From the cell containing the given text, extract its center point as (X, Y) coordinate. 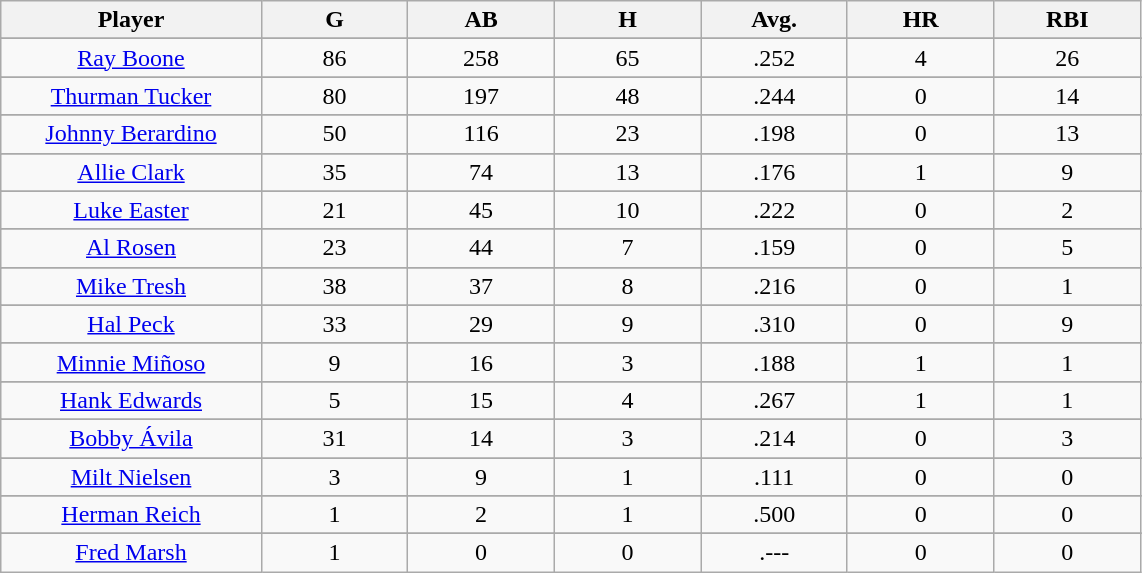
45 (482, 210)
.310 (774, 324)
Luke Easter (132, 210)
HR (920, 20)
74 (482, 172)
.222 (774, 210)
Johnny Berardino (132, 134)
Thurman Tucker (132, 96)
.176 (774, 172)
Al Rosen (132, 248)
.500 (774, 515)
86 (334, 58)
.198 (774, 134)
50 (334, 134)
AB (482, 20)
.252 (774, 58)
Fred Marsh (132, 553)
.244 (774, 96)
10 (628, 210)
31 (334, 438)
Bobby Ávila (132, 438)
Hal Peck (132, 324)
Ray Boone (132, 58)
258 (482, 58)
197 (482, 96)
Allie Clark (132, 172)
15 (482, 400)
116 (482, 134)
48 (628, 96)
Milt Nielsen (132, 477)
8 (628, 286)
.267 (774, 400)
65 (628, 58)
Mike Tresh (132, 286)
33 (334, 324)
.216 (774, 286)
H (628, 20)
G (334, 20)
Avg. (774, 20)
38 (334, 286)
26 (1068, 58)
.214 (774, 438)
RBI (1068, 20)
7 (628, 248)
37 (482, 286)
Herman Reich (132, 515)
Player (132, 20)
.111 (774, 477)
29 (482, 324)
35 (334, 172)
Hank Edwards (132, 400)
21 (334, 210)
44 (482, 248)
.--- (774, 553)
.159 (774, 248)
80 (334, 96)
Minnie Miñoso (132, 362)
16 (482, 362)
.188 (774, 362)
